Output the (X, Y) coordinate of the center of the cell containing the given text.  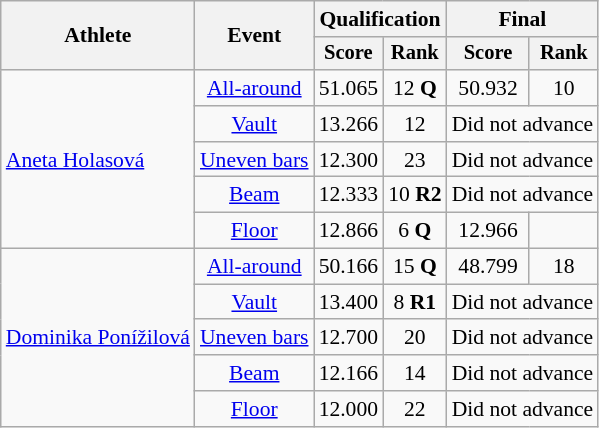
12.000 (348, 409)
Aneta Holasová (98, 159)
12 Q (415, 88)
23 (415, 160)
48.799 (488, 267)
Event (254, 36)
18 (564, 267)
22 (415, 409)
8 R1 (415, 302)
12.866 (348, 231)
10 R2 (415, 195)
10 (564, 88)
6 Q (415, 231)
Athlete (98, 36)
12.166 (348, 373)
Qualification (380, 19)
13.266 (348, 124)
Final (523, 19)
50.932 (488, 88)
20 (415, 338)
12.700 (348, 338)
14 (415, 373)
12.300 (348, 160)
12.966 (488, 231)
15 Q (415, 267)
12.333 (348, 195)
50.166 (348, 267)
51.065 (348, 88)
12 (415, 124)
13.400 (348, 302)
Dominika Ponížilová (98, 338)
